Find where the given text appears and provide that cell's center as (x, y) coordinate. 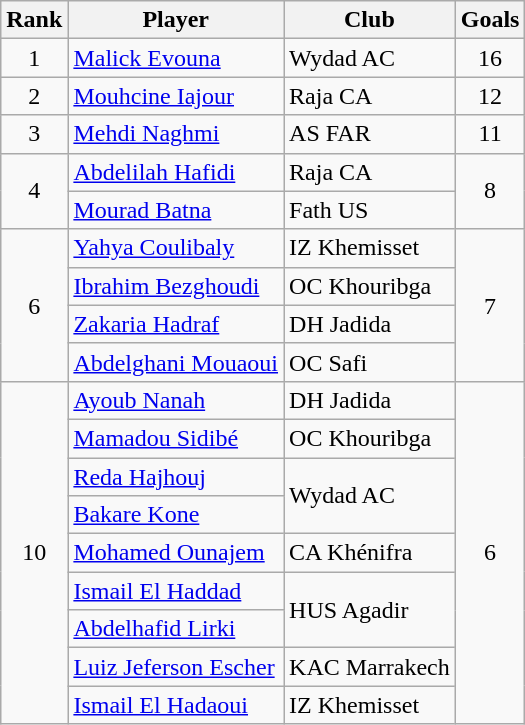
Abdelghani Mouaoui (176, 362)
Abdelilah Hafidi (176, 172)
Ayoub Nanah (176, 400)
Reda Hajhouj (176, 477)
OC Safi (370, 362)
Mehdi Naghmi (176, 134)
HUS Agadir (370, 610)
Luiz Jeferson Escher (176, 667)
Club (370, 20)
Zakaria Hadraf (176, 324)
Yahya Coulibaly (176, 248)
Ismail El Haddad (176, 591)
3 (34, 134)
Player (176, 20)
7 (490, 305)
KAC Marrakech (370, 667)
Fath US (370, 210)
10 (34, 552)
Mourad Batna (176, 210)
Goals (490, 20)
Ibrahim Bezghoudi (176, 286)
Abdelhafid Lirki (176, 629)
AS FAR (370, 134)
8 (490, 191)
1 (34, 58)
4 (34, 191)
Ismail El Hadaoui (176, 705)
16 (490, 58)
Rank (34, 20)
Mohamed Ounajem (176, 553)
12 (490, 96)
Bakare Kone (176, 515)
Malick Evouna (176, 58)
11 (490, 134)
2 (34, 96)
Mouhcine Iajour (176, 96)
CA Khénifra (370, 553)
Mamadou Sidibé (176, 438)
